Output the (x, y) coordinate of the center of the cell containing the given text.  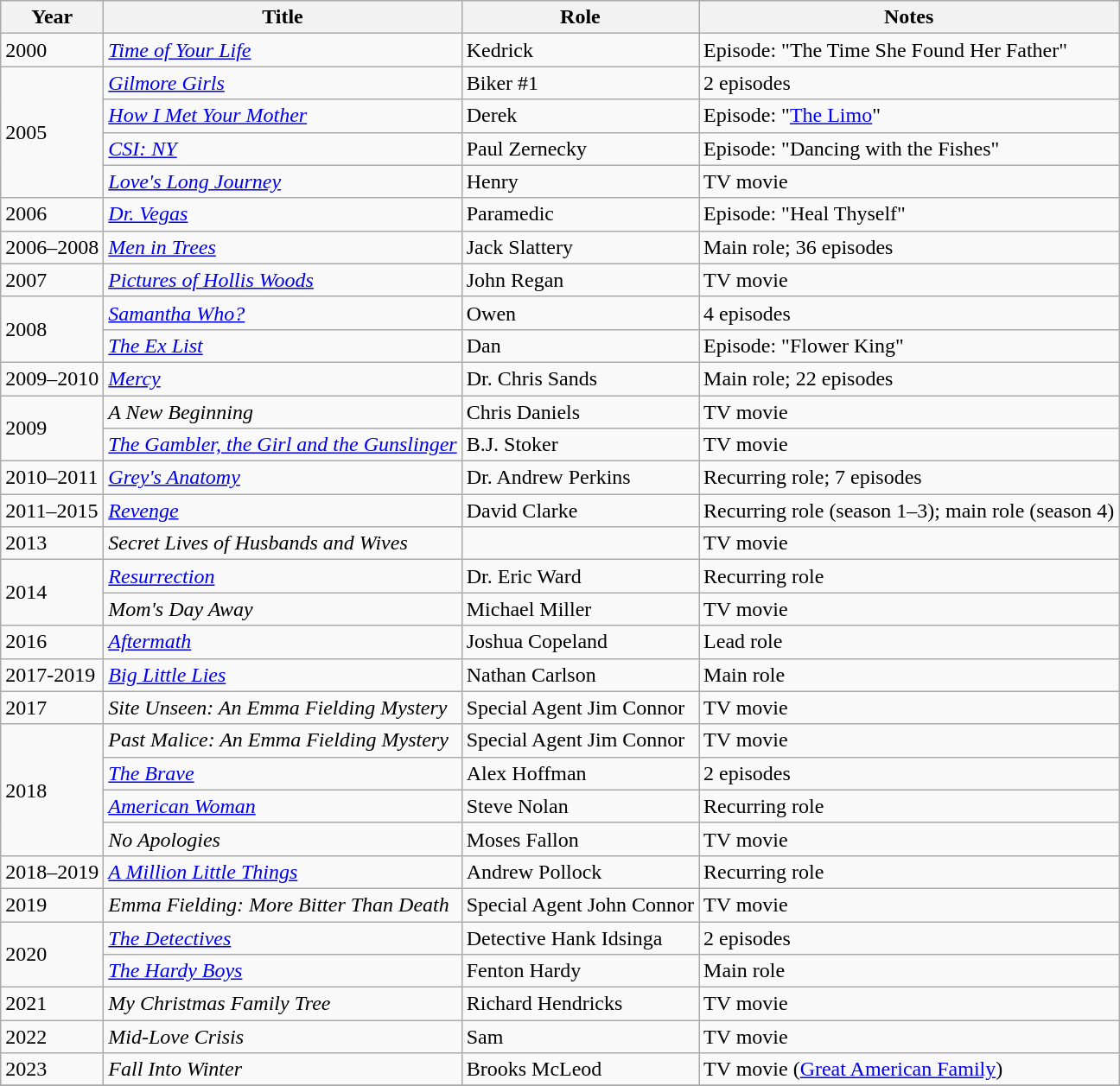
Brooks McLeod (580, 1070)
Paramedic (580, 214)
Gilmore Girls (283, 83)
Lead role (909, 642)
2023 (52, 1070)
Site Unseen: An Emma Fielding Mystery (283, 708)
2011–2015 (52, 511)
Joshua Copeland (580, 642)
Jack Slattery (580, 247)
2017-2019 (52, 675)
B.J. Stoker (580, 445)
2008 (52, 329)
Special Agent John Connor (580, 905)
Chris Daniels (580, 412)
Alex Hoffman (580, 773)
TV movie (Great American Family) (909, 1070)
Men in Trees (283, 247)
Owen (580, 313)
Episode: "The Time She Found Her Father" (909, 50)
2000 (52, 50)
How I Met Your Mother (283, 116)
2021 (52, 1004)
Fenton Hardy (580, 971)
Emma Fielding: More Bitter Than Death (283, 905)
The Detectives (283, 937)
2017 (52, 708)
Detective Hank Idsinga (580, 937)
Year (52, 17)
2018 (52, 790)
2019 (52, 905)
Mom's Day Away (283, 609)
Dr. Chris Sands (580, 378)
David Clarke (580, 511)
Henry (580, 181)
2022 (52, 1037)
No Apologies (283, 839)
The Brave (283, 773)
Recurring role (season 1–3); main role (season 4) (909, 511)
Michael Miller (580, 609)
2009 (52, 429)
Steve Nolan (580, 806)
Dan (580, 346)
Time of Your Life (283, 50)
Episode: "Heal Thyself" (909, 214)
Derek (580, 116)
Grey's Anatomy (283, 478)
Biker #1 (580, 83)
2014 (52, 593)
The Ex List (283, 346)
Kedrick (580, 50)
2010–2011 (52, 478)
A New Beginning (283, 412)
2013 (52, 543)
2018–2019 (52, 872)
Mercy (283, 378)
4 episodes (909, 313)
Role (580, 17)
A Million Little Things (283, 872)
Samantha Who? (283, 313)
Dr. Vegas (283, 214)
Title (283, 17)
Dr. Eric Ward (580, 576)
Main role; 36 episodes (909, 247)
The Hardy Boys (283, 971)
Episode: "Dancing with the Fishes" (909, 149)
Sam (580, 1037)
Fall Into Winter (283, 1070)
Main role; 22 episodes (909, 378)
My Christmas Family Tree (283, 1004)
2006 (52, 214)
Big Little Lies (283, 675)
The Gambler, the Girl and the Gunslinger (283, 445)
Dr. Andrew Perkins (580, 478)
Aftermath (283, 642)
Paul Zernecky (580, 149)
Nathan Carlson (580, 675)
Moses Fallon (580, 839)
2009–2010 (52, 378)
Resurrection (283, 576)
John Regan (580, 280)
Past Malice: An Emma Fielding Mystery (283, 740)
Recurring role; 7 episodes (909, 478)
Love's Long Journey (283, 181)
Episode: "Flower King" (909, 346)
Secret Lives of Husbands and Wives (283, 543)
Episode: "The Limo" (909, 116)
2007 (52, 280)
Andrew Pollock (580, 872)
Notes (909, 17)
Revenge (283, 511)
Richard Hendricks (580, 1004)
2006–2008 (52, 247)
2016 (52, 642)
Mid-Love Crisis (283, 1037)
Pictures of Hollis Woods (283, 280)
2005 (52, 132)
2020 (52, 954)
CSI: NY (283, 149)
American Woman (283, 806)
